Return (x, y) of the center of cell containing provided text 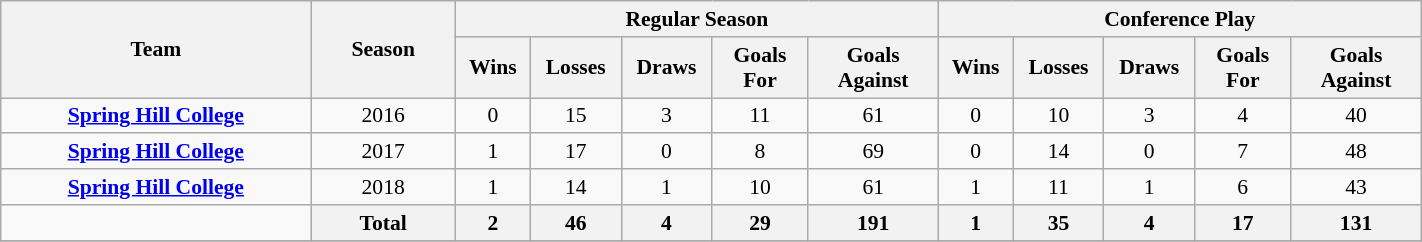
48 (1356, 152)
46 (576, 223)
35 (1058, 223)
29 (760, 223)
43 (1356, 187)
69 (873, 152)
2016 (384, 116)
131 (1356, 223)
2017 (384, 152)
8 (760, 152)
7 (1243, 152)
Total (384, 223)
Regular Season (698, 19)
Team (156, 50)
2018 (384, 187)
40 (1356, 116)
15 (576, 116)
2 (494, 223)
Season (384, 50)
191 (873, 223)
6 (1243, 187)
Conference Play (1180, 19)
